Find where the given text appears and provide that cell's center as [X, Y] coordinate. 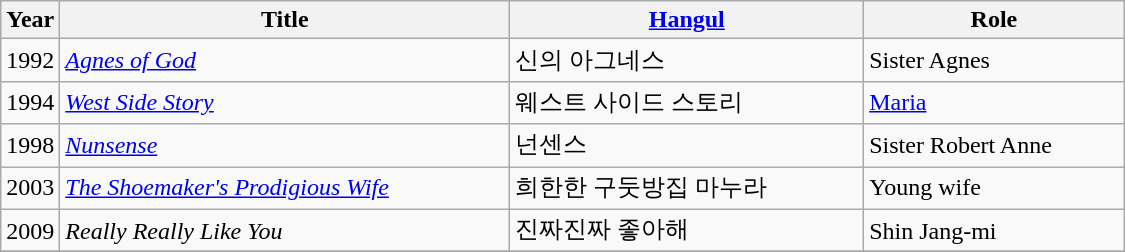
2003 [30, 188]
신의 아그네스 [687, 60]
Role [994, 20]
Sister Agnes [994, 60]
1992 [30, 60]
1998 [30, 146]
1994 [30, 102]
Title [285, 20]
웨스트 사이드 스토리 [687, 102]
Year [30, 20]
2009 [30, 230]
넌센스 [687, 146]
Nunsense [285, 146]
희한한 구둣방집 마누라 [687, 188]
Sister Robert Anne [994, 146]
Shin Jang-mi [994, 230]
Young wife [994, 188]
Hangul [687, 20]
The Shoemaker's Prodigious Wife [285, 188]
West Side Story [285, 102]
진짜진짜 좋아해 [687, 230]
Agnes of God [285, 60]
Really Really Like You [285, 230]
Maria [994, 102]
